Output the (X, Y) coordinate of the center of the cell containing the given text.  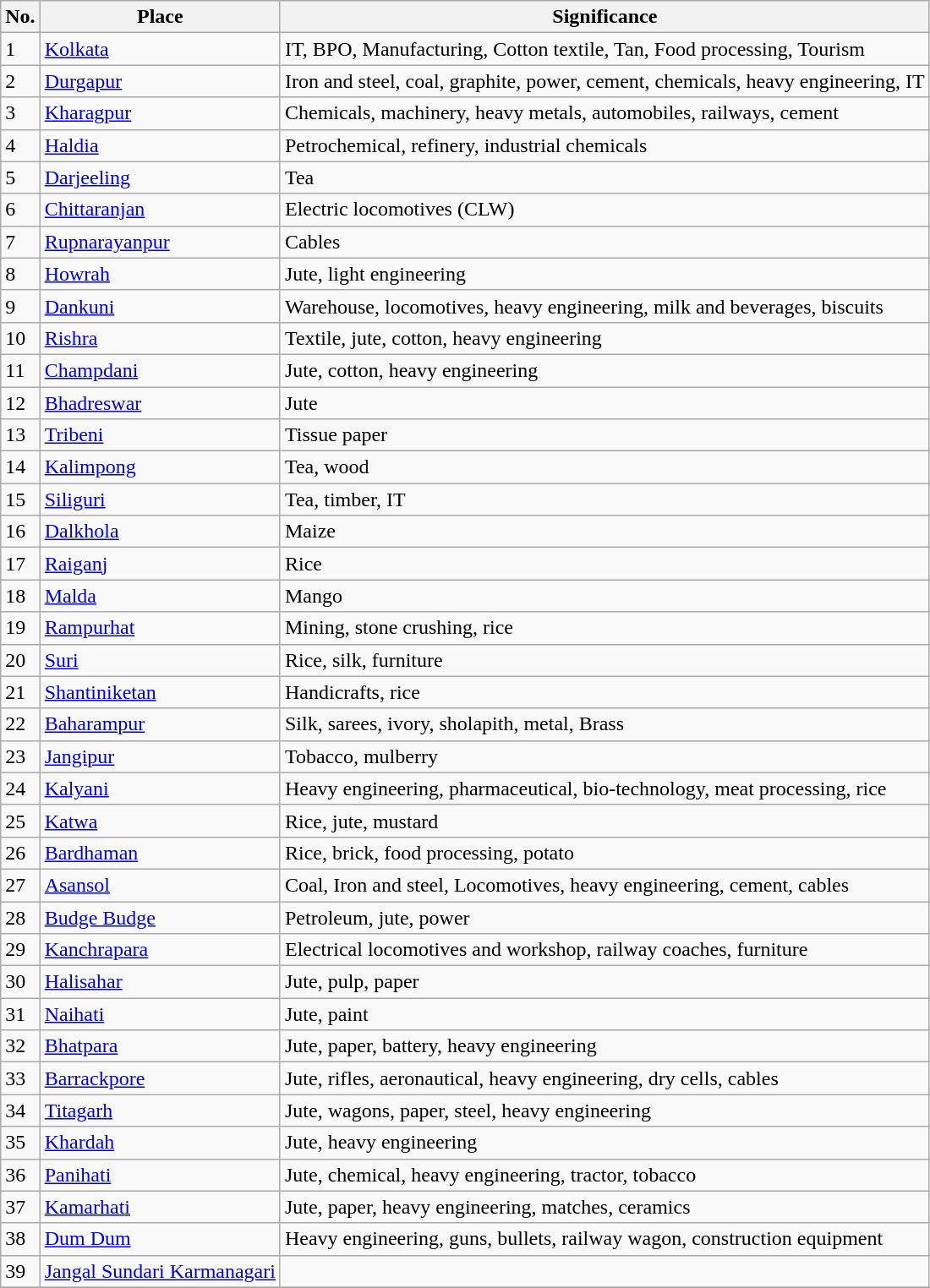
Dum Dum (160, 1239)
Warehouse, locomotives, heavy engineering, milk and beverages, biscuits (604, 306)
19 (20, 628)
13 (20, 435)
21 (20, 692)
Cables (604, 242)
Kalimpong (160, 467)
Rice, jute, mustard (604, 821)
37 (20, 1207)
Budge Budge (160, 917)
Electric locomotives (CLW) (604, 210)
Asansol (160, 885)
Mango (604, 596)
28 (20, 917)
Jute, light engineering (604, 274)
Barrackpore (160, 1078)
IT, BPO, Manufacturing, Cotton textile, Tan, Food processing, Tourism (604, 49)
10 (20, 338)
Silk, sarees, ivory, sholapith, metal, Brass (604, 724)
23 (20, 756)
29 (20, 950)
5 (20, 177)
20 (20, 660)
Handicrafts, rice (604, 692)
Kalyani (160, 789)
25 (20, 821)
7 (20, 242)
Rice, brick, food processing, potato (604, 853)
Petroleum, jute, power (604, 917)
30 (20, 982)
18 (20, 596)
Jute, heavy engineering (604, 1143)
33 (20, 1078)
35 (20, 1143)
17 (20, 564)
No. (20, 17)
4 (20, 145)
39 (20, 1271)
16 (20, 532)
Kanchrapara (160, 950)
38 (20, 1239)
14 (20, 467)
Heavy engineering, pharmaceutical, bio-technology, meat processing, rice (604, 789)
34 (20, 1111)
Kamarhati (160, 1207)
12 (20, 403)
26 (20, 853)
Heavy engineering, guns, bullets, railway wagon, construction equipment (604, 1239)
Halisahar (160, 982)
Rupnarayanpur (160, 242)
Jute (604, 403)
Jute, pulp, paper (604, 982)
Textile, jute, cotton, heavy engineering (604, 338)
32 (20, 1046)
11 (20, 370)
Chemicals, machinery, heavy metals, automobiles, railways, cement (604, 113)
Titagarh (160, 1111)
Jute, paper, heavy engineering, matches, ceramics (604, 1207)
Significance (604, 17)
Tea, timber, IT (604, 499)
Rampurhat (160, 628)
36 (20, 1175)
Chittaranjan (160, 210)
Tissue paper (604, 435)
15 (20, 499)
Maize (604, 532)
Raiganj (160, 564)
Bardhaman (160, 853)
Howrah (160, 274)
22 (20, 724)
Tobacco, mulberry (604, 756)
8 (20, 274)
Place (160, 17)
Tea (604, 177)
Jangipur (160, 756)
Dankuni (160, 306)
Dalkhola (160, 532)
27 (20, 885)
Shantiniketan (160, 692)
1 (20, 49)
Jute, wagons, paper, steel, heavy engineering (604, 1111)
Khardah (160, 1143)
6 (20, 210)
Jute, paper, battery, heavy engineering (604, 1046)
Naihati (160, 1014)
Mining, stone crushing, rice (604, 628)
Durgapur (160, 81)
Champdani (160, 370)
Jangal Sundari Karmanagari (160, 1271)
Bhadreswar (160, 403)
Baharampur (160, 724)
9 (20, 306)
Panihati (160, 1175)
Petrochemical, refinery, industrial chemicals (604, 145)
Siliguri (160, 499)
Katwa (160, 821)
Jute, rifles, aeronautical, heavy engineering, dry cells, cables (604, 1078)
24 (20, 789)
Tea, wood (604, 467)
Kharagpur (160, 113)
Iron and steel, coal, graphite, power, cement, chemicals, heavy engineering, IT (604, 81)
Haldia (160, 145)
Rice (604, 564)
3 (20, 113)
Rice, silk, furniture (604, 660)
Kolkata (160, 49)
Suri (160, 660)
31 (20, 1014)
Jute, chemical, heavy engineering, tractor, tobacco (604, 1175)
Coal, Iron and steel, Locomotives, heavy engineering, cement, cables (604, 885)
Jute, cotton, heavy engineering (604, 370)
Electrical locomotives and workshop, railway coaches, furniture (604, 950)
2 (20, 81)
Jute, paint (604, 1014)
Rishra (160, 338)
Tribeni (160, 435)
Bhatpara (160, 1046)
Darjeeling (160, 177)
Malda (160, 596)
